Scan for the cell matching the given text and deliver its [x, y] coordinate at center. 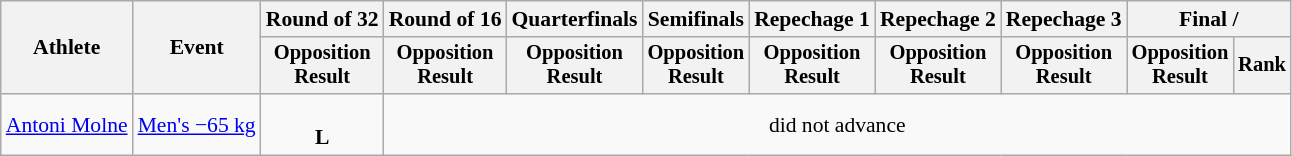
Repechage 3 [1064, 19]
Antoni Molne [67, 124]
L [322, 124]
did not advance [838, 124]
Round of 32 [322, 19]
Men's −65 kg [197, 124]
Quarterfinals [575, 19]
Semifinals [696, 19]
Repechage 2 [938, 19]
Repechage 1 [812, 19]
Rank [1262, 66]
Round of 16 [446, 19]
Final / [1209, 19]
Event [197, 48]
Athlete [67, 48]
